Detect which cell encompasses the target text, then output its (X, Y) center coordinate. 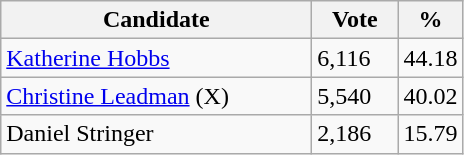
Candidate (156, 20)
Christine Leadman (X) (156, 96)
% (430, 20)
Vote (355, 20)
40.02 (430, 96)
Daniel Stringer (156, 134)
2,186 (355, 134)
Katherine Hobbs (156, 58)
44.18 (430, 58)
15.79 (430, 134)
5,540 (355, 96)
6,116 (355, 58)
